Scan for the cell matching the given text and deliver its (x, y) coordinate at center. 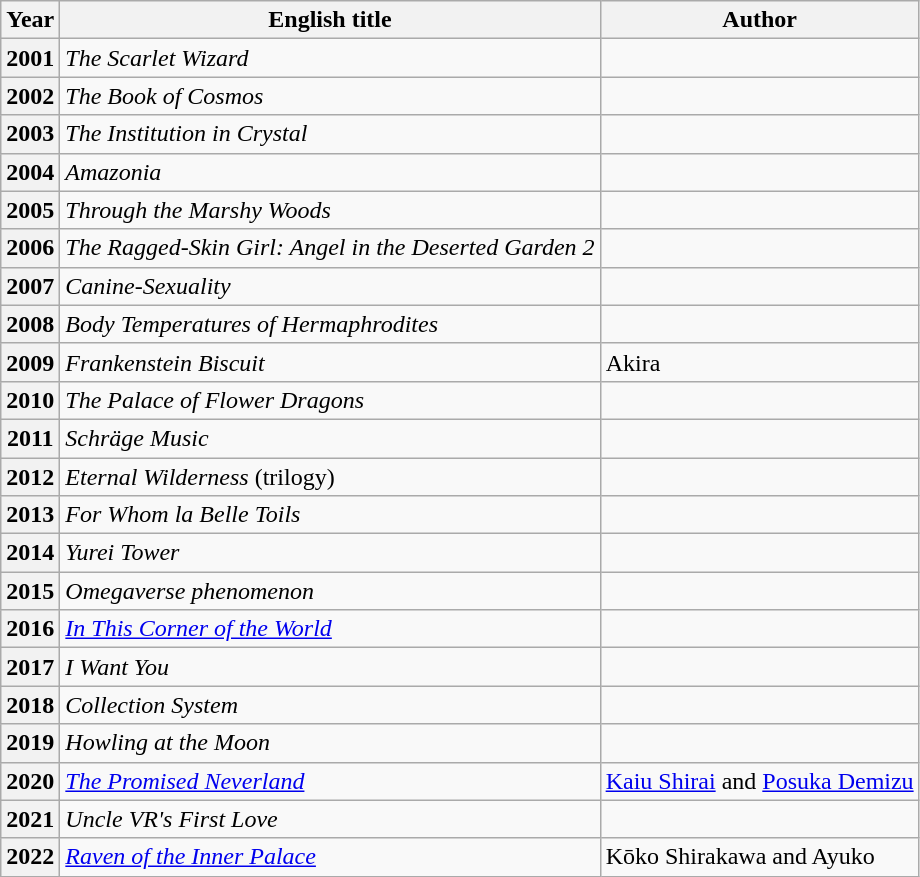
The Institution in Crystal (330, 134)
Canine-Sexuality (330, 286)
The Ragged-Skin Girl: Angel in the Deserted Garden 2 (330, 248)
2017 (30, 667)
2011 (30, 438)
Kaiu Shirai and Posuka Demizu (760, 781)
2018 (30, 705)
2008 (30, 324)
English title (330, 20)
Through the Marshy Woods (330, 210)
Author (760, 20)
2015 (30, 591)
Frankenstein Biscuit (330, 362)
2016 (30, 629)
2006 (30, 248)
The Promised Neverland (330, 781)
2022 (30, 857)
Collection System (330, 705)
The Book of Cosmos (330, 96)
Schräge Music (330, 438)
Amazonia (330, 172)
In This Corner of the World (330, 629)
2019 (30, 743)
Omegaverse phenomenon (330, 591)
2007 (30, 286)
2010 (30, 400)
Raven of the Inner Palace (330, 857)
The Palace of Flower Dragons (330, 400)
Howling at the Moon (330, 743)
2012 (30, 477)
Eternal Wilderness (trilogy) (330, 477)
Uncle VR's First Love (330, 819)
Akira (760, 362)
2021 (30, 819)
2002 (30, 96)
Body Temperatures of Hermaphrodites (330, 324)
Year (30, 20)
I Want You (330, 667)
Yurei Tower (330, 553)
2005 (30, 210)
2009 (30, 362)
2020 (30, 781)
2001 (30, 58)
For Whom la Belle Toils (330, 515)
2014 (30, 553)
Kōko Shirakawa and Ayuko (760, 857)
2013 (30, 515)
2003 (30, 134)
2004 (30, 172)
The Scarlet Wizard (330, 58)
